Scan for the cell matching the given text and deliver its (X, Y) coordinate at center. 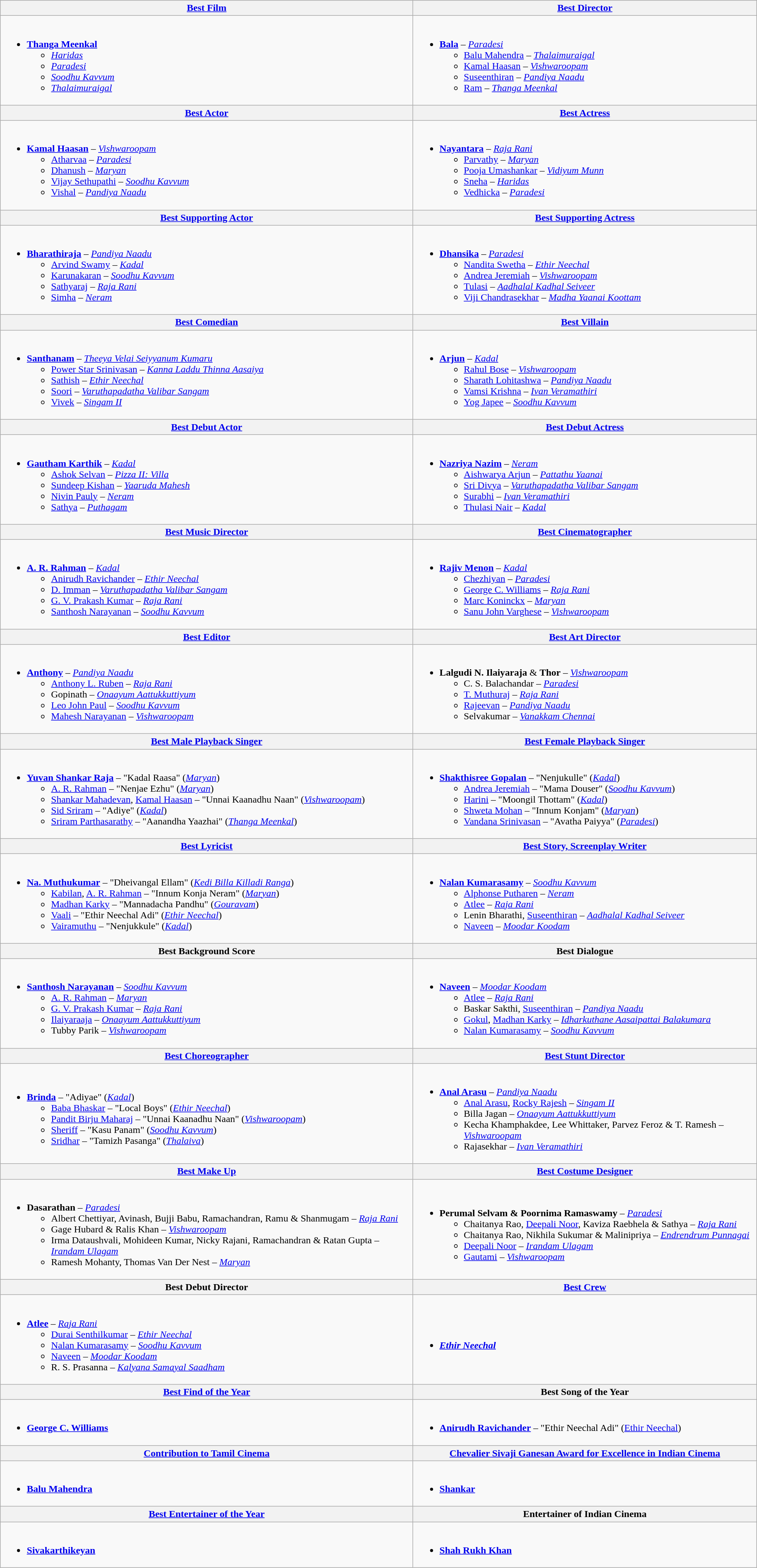
Best Actress (585, 113)
Shankar (585, 1484)
Best Entertainer of the Year (207, 1514)
Best Dialogue (585, 951)
Best Song of the Year (585, 1392)
Nayantara – Raja RaniParvathy – MaryanPooja Umashankar – Vidiyum MunnSneha – HaridasVedhicka – Paradesi (585, 165)
Best Film (207, 8)
Lalgudi N. Ilaiyaraja & Thor – VishwaroopamC. S. Balachandar – ParadesiT. Muthuraj – Raja RaniRajeevan – Pandiya NaaduSelvakumar – Vanakkam Chennai (585, 689)
Best Music Director (207, 532)
Best Find of the Year (207, 1392)
Best Editor (207, 637)
Bharathiraja – Pandiya NaaduArvind Swamy – KadalKarunakaran – Soodhu KavvumSathyaraj – Raja RaniSimha – Neram (207, 270)
Best Make Up (207, 1171)
Balu Mahendra (207, 1484)
Anthony – Pandiya NaaduAnthony L. Ruben – Raja RaniGopinath – Onaayum AattukkuttiyumLeo John Paul – Soodhu KavvumMahesh Narayanan – Vishwaroopam (207, 689)
Bala – ParadesiBalu Mahendra – ThalaimuraigalKamal Haasan – VishwaroopamSuseenthiran – Pandiya NaaduRam – Thanga Meenkal (585, 61)
Best Supporting Actress (585, 218)
Best Comedian (207, 322)
Ethir Neechal (585, 1339)
Entertainer of Indian Cinema (585, 1514)
Best Crew (585, 1287)
Best Choreographer (207, 1056)
Atlee – Raja RaniDurai Senthilkumar – Ethir NeechalNalan Kumarasamy – Soodhu KavvumNaveen – Moodar KoodamR. S. Prasanna – Kalyana Samayal Saadham (207, 1339)
Arjun – KadalRahul Bose – VishwaroopamSharath Lohitashwa – Pandiya NaaduVamsi Krishna – Ivan VeramathiriYog Japee – Soodhu Kavvum (585, 374)
Best Male Playback Singer (207, 742)
Best Debut Actor (207, 427)
Best Villain (585, 322)
Santhosh Narayanan – Soodhu KavvumA. R. Rahman – MaryanG. V. Prakash Kumar – Raja RaniIlaiyaraaja – Onaayum AattukkuttiyumTubby Parik – Vishwaroopam (207, 1004)
Shah Rukh Khan (585, 1545)
Sivakarthikeyan (207, 1545)
Best Cinematographer (585, 532)
Best Story, Screenplay Writer (585, 846)
Chevalier Sivaji Ganesan Award for Excellence in Indian Cinema (585, 1453)
George C. Williams (207, 1422)
Best Costume Designer (585, 1171)
Best Actor (207, 113)
Thanga MeenkalHaridasParadesiSoodhu KavvumThalaimuraigal (207, 61)
Best Director (585, 8)
Nazriya Nazim – NeramAishwarya Arjun – Pattathu YaanaiSri Divya – Varuthapadatha Valibar SangamSurabhi – Ivan VeramathiriThulasi Nair – Kadal (585, 480)
Best Art Director (585, 637)
Contribution to Tamil Cinema (207, 1453)
Rajiv Menon – KadalChezhiyan – ParadesiGeorge C. Williams – Raja RaniMarc Koninckx – MaryanSanu John Varghese – Vishwaroopam (585, 584)
Best Supporting Actor (207, 218)
Gautham Karthik – KadalAshok Selvan – Pizza II: VillaSundeep Kishan – Yaaruda MaheshNivin Pauly – NeramSathya – Puthagam (207, 480)
Best Background Score (207, 951)
Best Female Playback Singer (585, 742)
Best Debut Actress (585, 427)
Best Stunt Director (585, 1056)
Anirudh Ravichander – "Ethir Neechal Adi" (Ethir Neechal) (585, 1422)
Kamal Haasan – VishwaroopamAtharvaa – ParadesiDhanush – MaryanVijay Sethupathi – Soodhu KavvumVishal – Pandiya Naadu (207, 165)
Best Lyricist (207, 846)
Best Debut Director (207, 1287)
